Search for the cell housing the specified text and yield its (x, y) center coordinate. 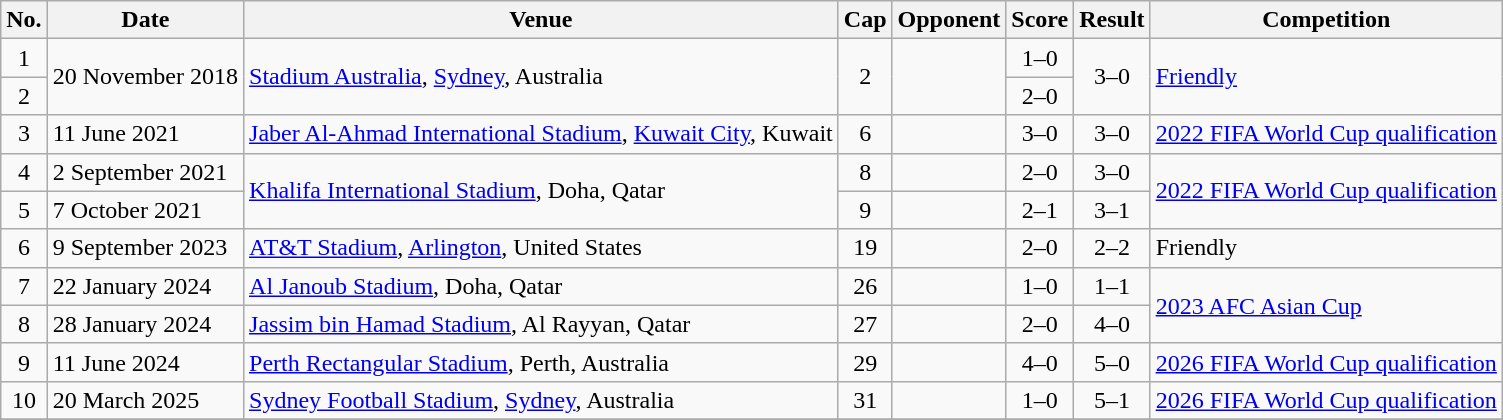
No. (24, 20)
7 (24, 286)
Opponent (949, 20)
31 (865, 400)
28 January 2024 (145, 324)
1 (24, 58)
Competition (1326, 20)
9 September 2023 (145, 248)
20 March 2025 (145, 400)
Sydney Football Stadium, Sydney, Australia (542, 400)
20 November 2018 (145, 77)
5 (24, 210)
10 (24, 400)
Jaber Al-Ahmad International Stadium, Kuwait City, Kuwait (542, 134)
Perth Rectangular Stadium, Perth, Australia (542, 362)
2–1 (1040, 210)
22 January 2024 (145, 286)
5–0 (1112, 362)
27 (865, 324)
29 (865, 362)
Khalifa International Stadium, Doha, Qatar (542, 191)
19 (865, 248)
2–2 (1112, 248)
5–1 (1112, 400)
Venue (542, 20)
1–1 (1112, 286)
Date (145, 20)
Al Janoub Stadium, Doha, Qatar (542, 286)
Stadium Australia, Sydney, Australia (542, 77)
26 (865, 286)
2023 AFC Asian Cup (1326, 305)
AT&T Stadium, Arlington, United States (542, 248)
Result (1112, 20)
Cap (865, 20)
Jassim bin Hamad Stadium, Al Rayyan, Qatar (542, 324)
7 October 2021 (145, 210)
11 June 2021 (145, 134)
3 (24, 134)
Score (1040, 20)
2 September 2021 (145, 172)
4 (24, 172)
11 June 2024 (145, 362)
3–1 (1112, 210)
